Detect which cell encompasses the target text, then output its [X, Y] center coordinate. 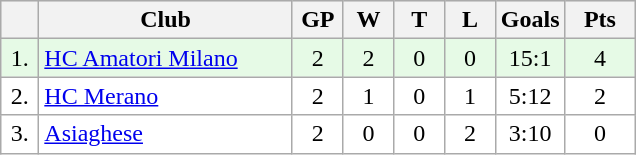
W [368, 20]
4 [600, 58]
3:10 [530, 134]
GP [318, 20]
Asiaghese [166, 134]
T [420, 20]
HC Merano [166, 96]
Pts [600, 20]
HC Amatori Milano [166, 58]
3. [20, 134]
L [470, 20]
1. [20, 58]
Club [166, 20]
15:1 [530, 58]
5:12 [530, 96]
2. [20, 96]
Goals [530, 20]
